Return [X, Y] of the center of cell containing provided text 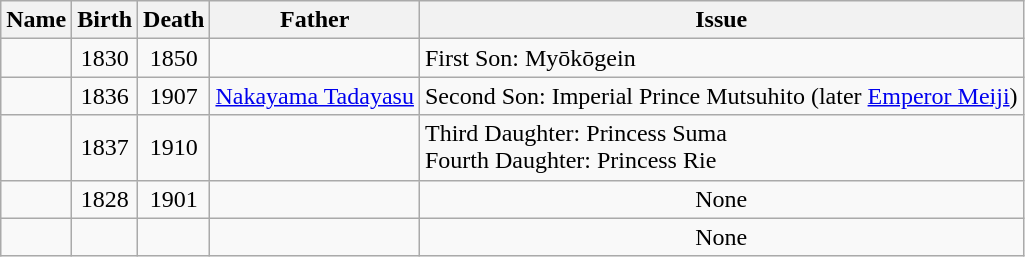
1830 [105, 58]
Death [174, 20]
1836 [105, 96]
Second Son: Imperial Prince Mutsuhito (later Emperor Meiji) [721, 96]
1837 [105, 148]
First Son: Myōkōgein [721, 58]
1910 [174, 148]
1850 [174, 58]
Name [36, 20]
Nakayama Tadayasu [315, 96]
1901 [174, 199]
Third Daughter: Princess SumaFourth Daughter: Princess Rie [721, 148]
Issue [721, 20]
1828 [105, 199]
1907 [174, 96]
Birth [105, 20]
Father [315, 20]
